Scan for the cell matching the given text and deliver its [X, Y] coordinate at center. 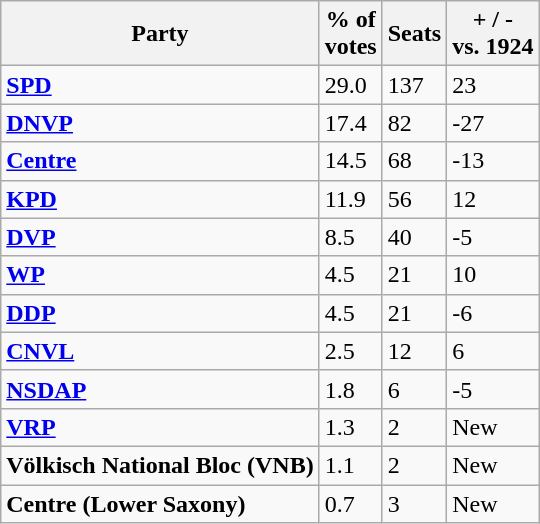
3 [414, 503]
0.7 [350, 503]
17.4 [350, 123]
14.5 [350, 161]
-6 [493, 313]
DVP [160, 237]
Seats [414, 34]
8.5 [350, 237]
56 [414, 199]
137 [414, 85]
29.0 [350, 85]
40 [414, 237]
-13 [493, 161]
% ofvotes [350, 34]
2.5 [350, 351]
DDP [160, 313]
-27 [493, 123]
NSDAP [160, 389]
Centre (Lower Saxony) [160, 503]
+ / -vs. 1924 [493, 34]
KPD [160, 199]
Party [160, 34]
WP [160, 275]
SPD [160, 85]
10 [493, 275]
VRP [160, 427]
Centre [160, 161]
1.8 [350, 389]
23 [493, 85]
11.9 [350, 199]
Völkisch National Bloc (VNB) [160, 465]
68 [414, 161]
82 [414, 123]
1.3 [350, 427]
CNVL [160, 351]
1.1 [350, 465]
DNVP [160, 123]
